From the cell containing the given text, extract its center point as (X, Y) coordinate. 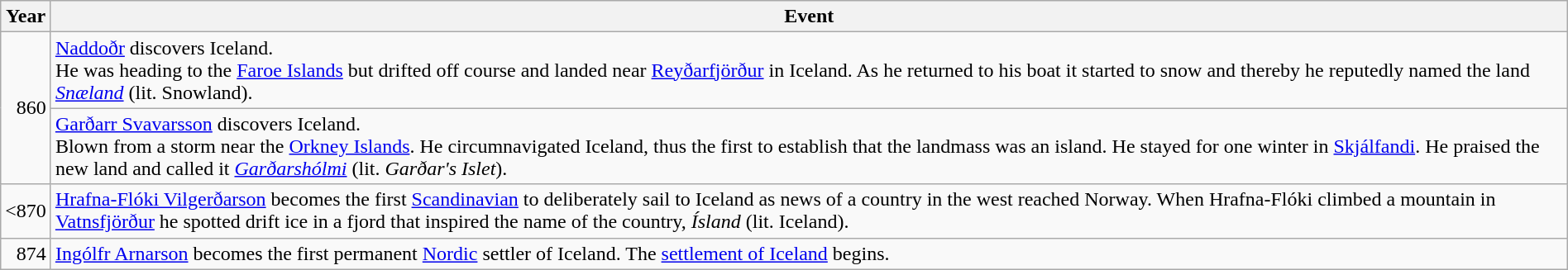
874 (26, 253)
860 (26, 108)
<870 (26, 211)
Ingólfr Arnarson becomes the first permanent Nordic settler of Iceland. The settlement of Iceland begins. (809, 253)
Event (809, 17)
Year (26, 17)
